Capture the cell that displays the provided text and extract its (X, Y) central coordinate. 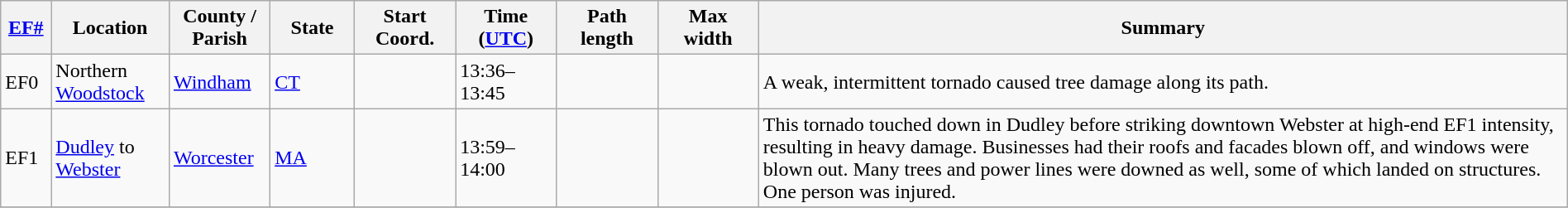
13:59–14:00 (506, 157)
Worcester (219, 157)
Path length (607, 28)
MA (313, 157)
State (313, 28)
EF# (26, 28)
EF1 (26, 157)
Location (111, 28)
Windham (219, 81)
13:36–13:45 (506, 81)
Time (UTC) (506, 28)
Northern Woodstock (111, 81)
A weak, intermittent tornado caused tree damage along its path. (1163, 81)
CT (313, 81)
County / Parish (219, 28)
Max width (708, 28)
EF0 (26, 81)
Dudley to Webster (111, 157)
Summary (1163, 28)
Start Coord. (404, 28)
